Detect which cell encompasses the target text, then output its [x, y] center coordinate. 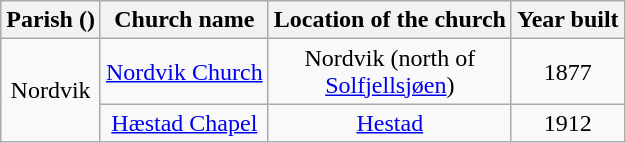
Location of the church [390, 20]
Church name [184, 20]
1912 [568, 123]
Year built [568, 20]
Nordvik Church [184, 72]
Parish () [51, 20]
Nordvik (north ofSolfjellsjøen) [390, 72]
Hestad [390, 123]
Nordvik [51, 90]
Hæstad Chapel [184, 123]
1877 [568, 72]
